Extract the (x, y) coordinate from the center of the cell holding the provided text.  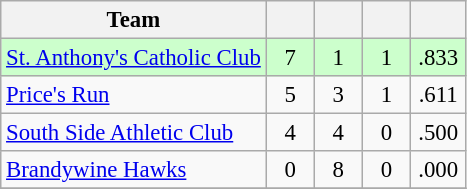
.000 (438, 170)
5 (290, 95)
.500 (438, 133)
St. Anthony's Catholic Club (134, 58)
8 (338, 170)
Team (134, 20)
7 (290, 58)
.611 (438, 95)
South Side Athletic Club (134, 133)
.833 (438, 58)
3 (338, 95)
Price's Run (134, 95)
Brandywine Hawks (134, 170)
